Return the [X, Y] coordinate for the center point of the cell that contains the specified text.  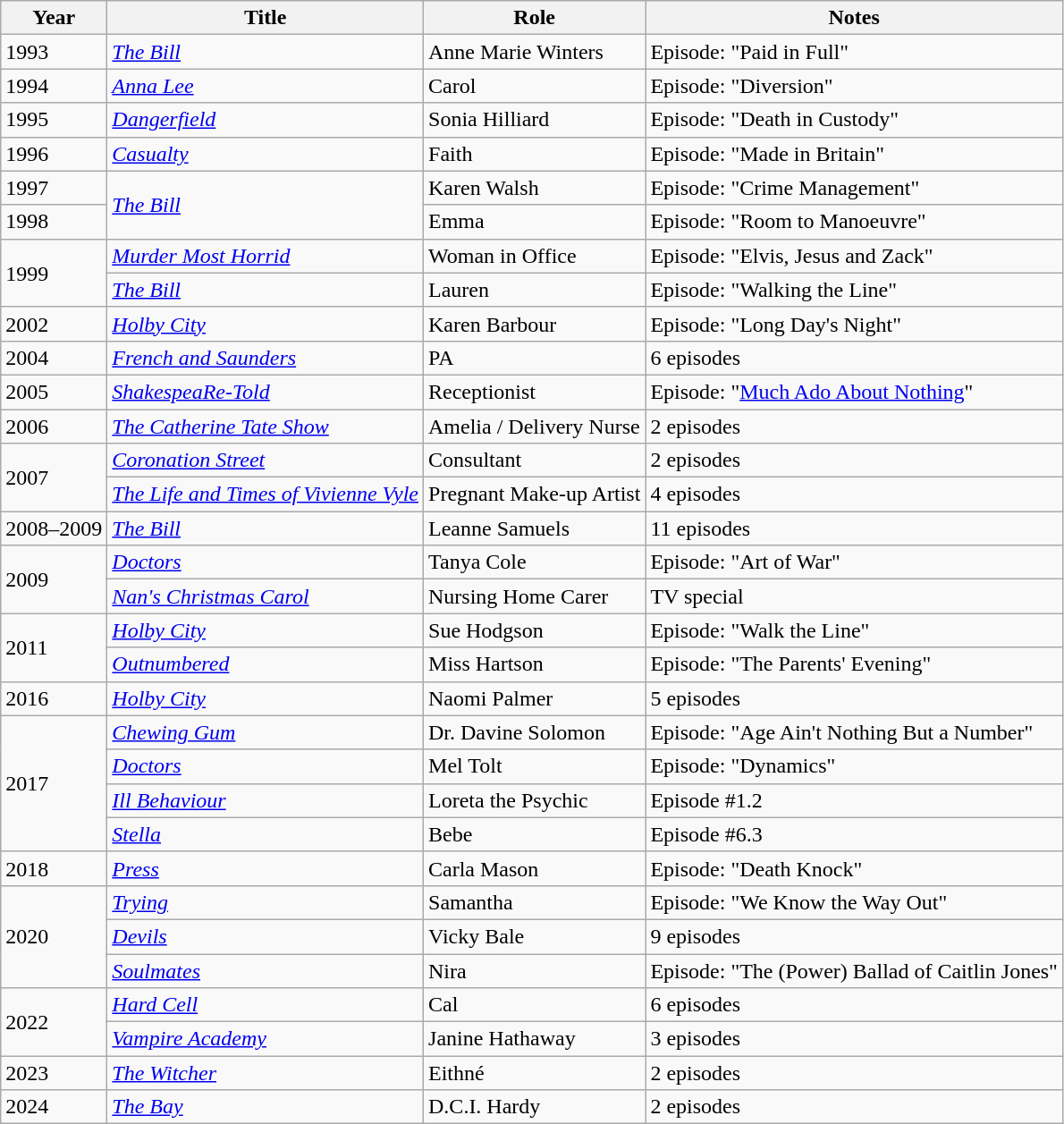
2004 [54, 358]
2020 [54, 936]
Vampire Academy [266, 1039]
2011 [54, 647]
Outnumbered [266, 664]
Emma [535, 222]
Episode: "Much Ado About Nothing" [855, 392]
Janine Hathaway [535, 1039]
The Bay [266, 1107]
1994 [54, 86]
Episode #1.2 [855, 800]
Lauren [535, 290]
Leanne Samuels [535, 528]
1996 [54, 154]
11 episodes [855, 528]
ShakespeaRe-Told [266, 392]
Ill Behaviour [266, 800]
2024 [54, 1107]
Coronation Street [266, 461]
Year [54, 18]
Episode: "Elvis, Jesus and Zack" [855, 256]
Tanya Cole [535, 562]
D.C.I. Hardy [535, 1107]
Mel Tolt [535, 766]
Episode: "Long Day's Night" [855, 324]
Chewing Gum [266, 732]
2016 [54, 698]
Karen Barbour [535, 324]
2008–2009 [54, 528]
Consultant [535, 461]
Karen Walsh [535, 188]
Episode: "Walking the Line" [855, 290]
The Witcher [266, 1073]
Anne Marie Winters [535, 52]
Soulmates [266, 970]
Episode: "Death in Custody" [855, 120]
1997 [54, 188]
Amelia / Delivery Nurse [535, 427]
Episode: "We Know the Way Out" [855, 902]
2023 [54, 1073]
4 episodes [855, 494]
Nursing Home Carer [535, 596]
Dangerfield [266, 120]
2005 [54, 392]
Episode: "The Parents' Evening" [855, 664]
French and Saunders [266, 358]
Devils [266, 936]
2007 [54, 477]
Episode: "Dynamics" [855, 766]
Role [535, 18]
Episode: "Room to Manoeuvre" [855, 222]
Episode: "Paid in Full" [855, 52]
Episode: "Diversion" [855, 86]
Anna Lee [266, 86]
1993 [54, 52]
Hard Cell [266, 1005]
Nira [535, 970]
TV special [855, 596]
9 episodes [855, 936]
Sue Hodgson [535, 630]
Naomi Palmer [535, 698]
Press [266, 868]
Episode: "Death Knock" [855, 868]
Notes [855, 18]
2022 [54, 1022]
Pregnant Make-up Artist [535, 494]
Nan's Christmas Carol [266, 596]
Receptionist [535, 392]
Episode #6.3 [855, 834]
5 episodes [855, 698]
Cal [535, 1005]
2002 [54, 324]
PA [535, 358]
Trying [266, 902]
Stella [266, 834]
Faith [535, 154]
Title [266, 18]
2006 [54, 427]
2017 [54, 783]
Sonia Hilliard [535, 120]
3 episodes [855, 1039]
Murder Most Horrid [266, 256]
Loreta the Psychic [535, 800]
Episode: "Art of War" [855, 562]
Episode: "Crime Management" [855, 188]
Carol [535, 86]
Episode: "The (Power) Ballad of Caitlin Jones" [855, 970]
1999 [54, 273]
Vicky Bale [535, 936]
Eithné [535, 1073]
Bebe [535, 834]
Samantha [535, 902]
1995 [54, 120]
Episode: "Age Ain't Nothing But a Number" [855, 732]
2009 [54, 579]
Woman in Office [535, 256]
Casualty [266, 154]
2018 [54, 868]
Miss Hartson [535, 664]
1998 [54, 222]
Carla Mason [535, 868]
Dr. Davine Solomon [535, 732]
The Catherine Tate Show [266, 427]
Episode: "Walk the Line" [855, 630]
Episode: "Made in Britain" [855, 154]
The Life and Times of Vivienne Vyle [266, 494]
